Return (x, y) of the center of cell containing provided text 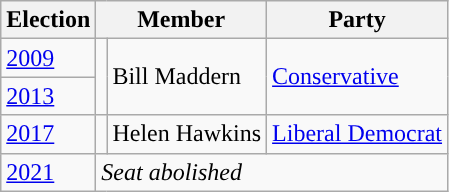
Party (358, 20)
Conservative (358, 77)
Helen Hawkins (187, 134)
2013 (48, 96)
Seat abolished (272, 172)
2017 (48, 134)
Election (48, 20)
Bill Maddern (187, 77)
Member (182, 20)
2021 (48, 172)
Liberal Democrat (358, 134)
2009 (48, 58)
